Pinpoint the cell where the given text exists, returning its (X, Y) midpoint coordinate. 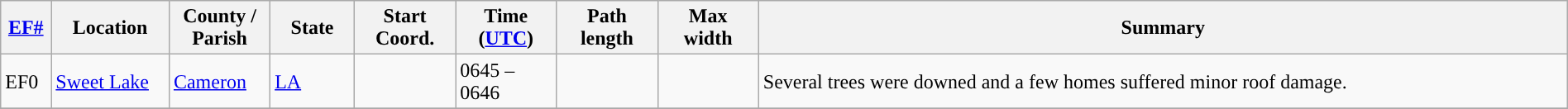
Several trees were downed and a few homes suffered minor roof damage. (1163, 81)
Cameron (219, 81)
Start Coord. (404, 28)
Summary (1163, 28)
Sweet Lake (111, 81)
Time (UTC) (506, 28)
Max width (708, 28)
County / Parish (219, 28)
Location (111, 28)
EF# (26, 28)
LA (313, 81)
0645 – 0646 (506, 81)
State (313, 28)
Path length (607, 28)
EF0 (26, 81)
